For the text-containing cell, return its midpoint in [x, y] coordinate format. 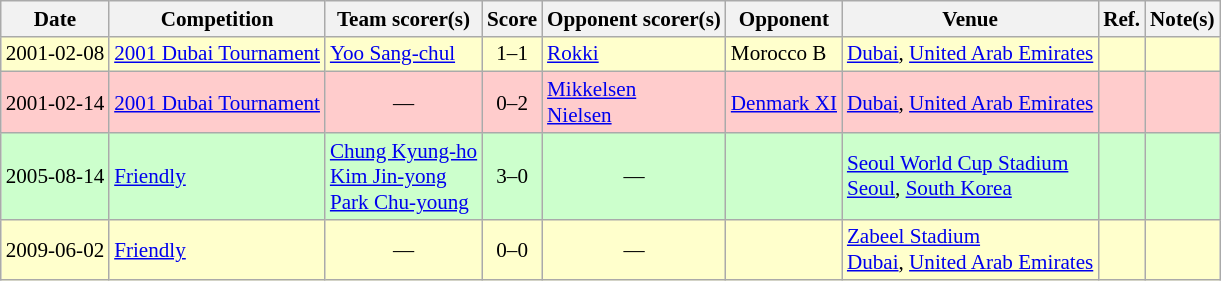
Opponent scorer(s) [634, 18]
Denmark XI [784, 102]
2001-02-08 [55, 54]
0–2 [512, 102]
Mikkelsen Nielsen [634, 102]
Competition [217, 18]
2009-06-02 [55, 250]
Date [55, 18]
Zabeel StadiumDubai, United Arab Emirates [970, 250]
Score [512, 18]
Morocco B [784, 54]
1–1 [512, 54]
2005-08-14 [55, 176]
Note(s) [1182, 18]
Rokki [634, 54]
0–0 [512, 250]
3–0 [512, 176]
Team scorer(s) [404, 18]
Yoo Sang-chul [404, 54]
Opponent [784, 18]
Venue [970, 18]
Seoul World Cup StadiumSeoul, South Korea [970, 176]
Ref. [1122, 18]
Chung Kyung-ho Kim Jin-yong Park Chu-young [404, 176]
2001-02-14 [55, 102]
